Scan for the cell matching the given text and deliver its (X, Y) coordinate at center. 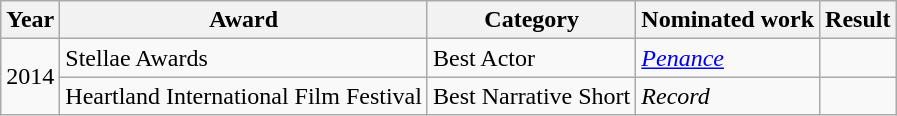
Result (858, 20)
Best Actor (531, 58)
Nominated work (728, 20)
Stellae Awards (244, 58)
Record (728, 96)
Best Narrative Short (531, 96)
Heartland International Film Festival (244, 96)
2014 (30, 77)
Category (531, 20)
Award (244, 20)
Year (30, 20)
Penance (728, 58)
